Pinpoint the cell where the given text exists, returning its (x, y) midpoint coordinate. 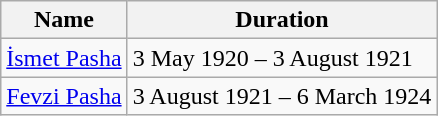
Duration (282, 20)
İsmet Pasha (64, 58)
3 August 1921 – 6 March 1924 (282, 96)
3 May 1920 – 3 August 1921 (282, 58)
Fevzi Pasha (64, 96)
Name (64, 20)
